From the cell containing the given text, extract its center point as (x, y) coordinate. 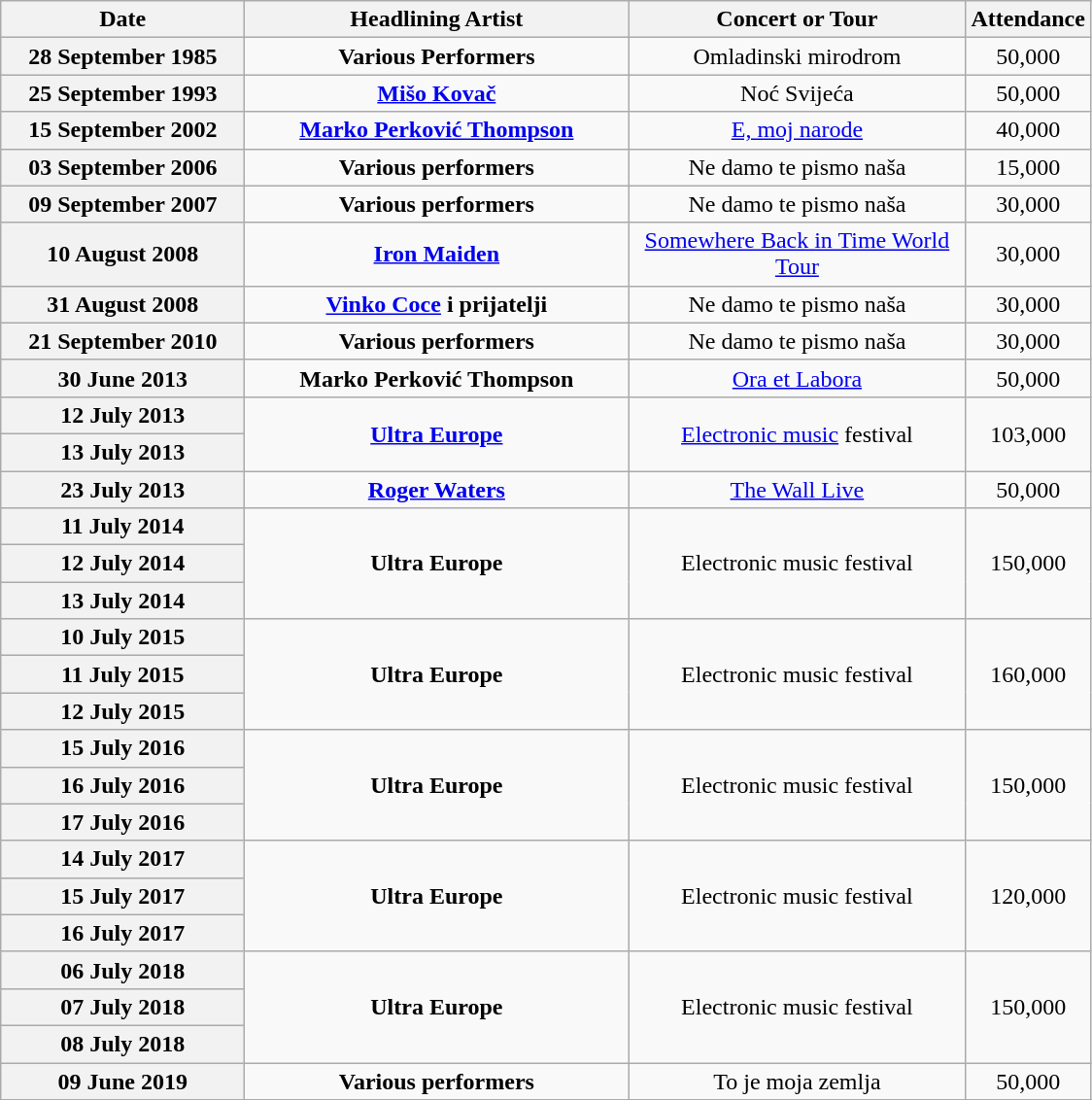
12 July 2015 (122, 711)
Attendance (1028, 19)
15 July 2017 (122, 896)
17 July 2016 (122, 822)
16 July 2016 (122, 785)
15,000 (1028, 167)
103,000 (1028, 433)
25 September 1993 (122, 93)
16 July 2017 (122, 933)
31 August 2008 (122, 304)
11 July 2015 (122, 674)
10 August 2008 (122, 255)
Ora et Labora (797, 378)
Somewhere Back in Time World Tour (797, 255)
09 September 2007 (122, 204)
15 September 2002 (122, 130)
30 June 2013 (122, 378)
160,000 (1028, 674)
06 July 2018 (122, 970)
40,000 (1028, 130)
Mišo Kovač (437, 93)
Concert or Tour (797, 19)
10 July 2015 (122, 637)
07 July 2018 (122, 1007)
Omladinski mirodrom (797, 56)
08 July 2018 (122, 1044)
03 September 2006 (122, 167)
21 September 2010 (122, 341)
12 July 2013 (122, 415)
Headlining Artist (437, 19)
28 September 1985 (122, 56)
Iron Maiden (437, 255)
13 July 2014 (122, 601)
E, moj narode (797, 130)
Date (122, 19)
12 July 2014 (122, 564)
23 July 2013 (122, 489)
Vinko Coce i prijatelji (437, 304)
13 July 2013 (122, 452)
120,000 (1028, 896)
11 July 2014 (122, 527)
15 July 2016 (122, 748)
09 June 2019 (122, 1082)
Various Performers (437, 56)
To je moja zemlja (797, 1082)
The Wall Live (797, 489)
14 July 2017 (122, 859)
Noć Svijeća (797, 93)
Roger Waters (437, 489)
